Locate the cell with the specified text and output its [x, y] center coordinate. 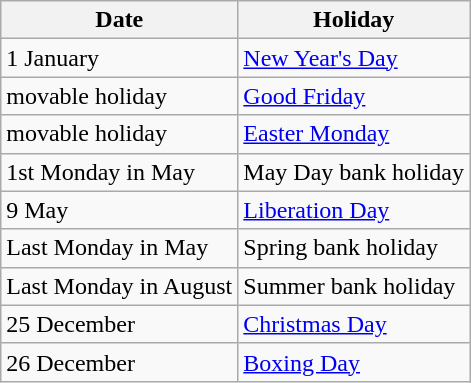
25 December [120, 324]
Last Monday in August [120, 286]
Spring bank holiday [354, 248]
Liberation Day [354, 210]
26 December [120, 362]
1st Monday in May [120, 172]
9 May [120, 210]
Easter Monday [354, 134]
Good Friday [354, 96]
Holiday [354, 20]
Christmas Day [354, 324]
May Day bank holiday [354, 172]
Last Monday in May [120, 248]
Summer bank holiday [354, 286]
Date [120, 20]
Boxing Day [354, 362]
1 January [120, 58]
New Year's Day [354, 58]
